Determine the [x, y] coordinate at the center of the cell enclosing the given text.  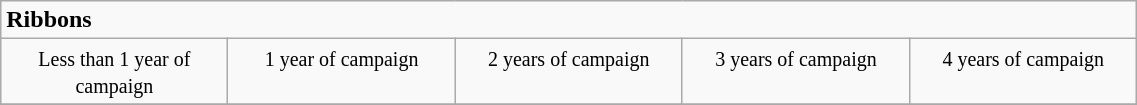
Ribbons [569, 20]
2 years of campaign [568, 72]
3 years of campaign [796, 72]
Less than 1 year of campaign [114, 72]
4 years of campaign [1024, 72]
1 year of campaign [342, 72]
